Output the (x, y) coordinate of the center of the cell containing the given text.  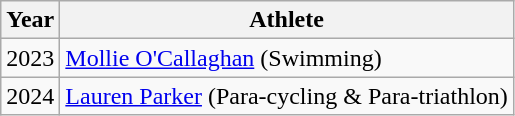
Athlete (287, 20)
Year (30, 20)
2023 (30, 58)
Mollie O'Callaghan (Swimming) (287, 58)
Lauren Parker (Para-cycling & Para-triathlon) (287, 96)
2024 (30, 96)
